Detect which cell encompasses the target text, then output its (x, y) center coordinate. 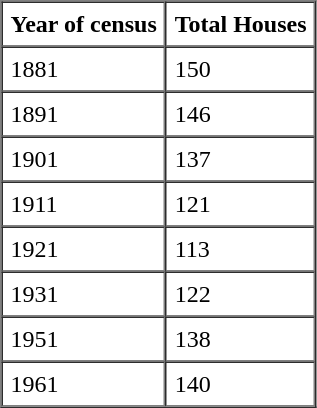
1911 (84, 204)
121 (241, 204)
122 (241, 294)
Total Houses (241, 24)
138 (241, 338)
1881 (84, 68)
1951 (84, 338)
1891 (84, 114)
Year of census (84, 24)
140 (241, 384)
137 (241, 158)
1921 (84, 248)
113 (241, 248)
146 (241, 114)
150 (241, 68)
1901 (84, 158)
1931 (84, 294)
1961 (84, 384)
